Pinpoint the cell where the given text exists, returning its (x, y) midpoint coordinate. 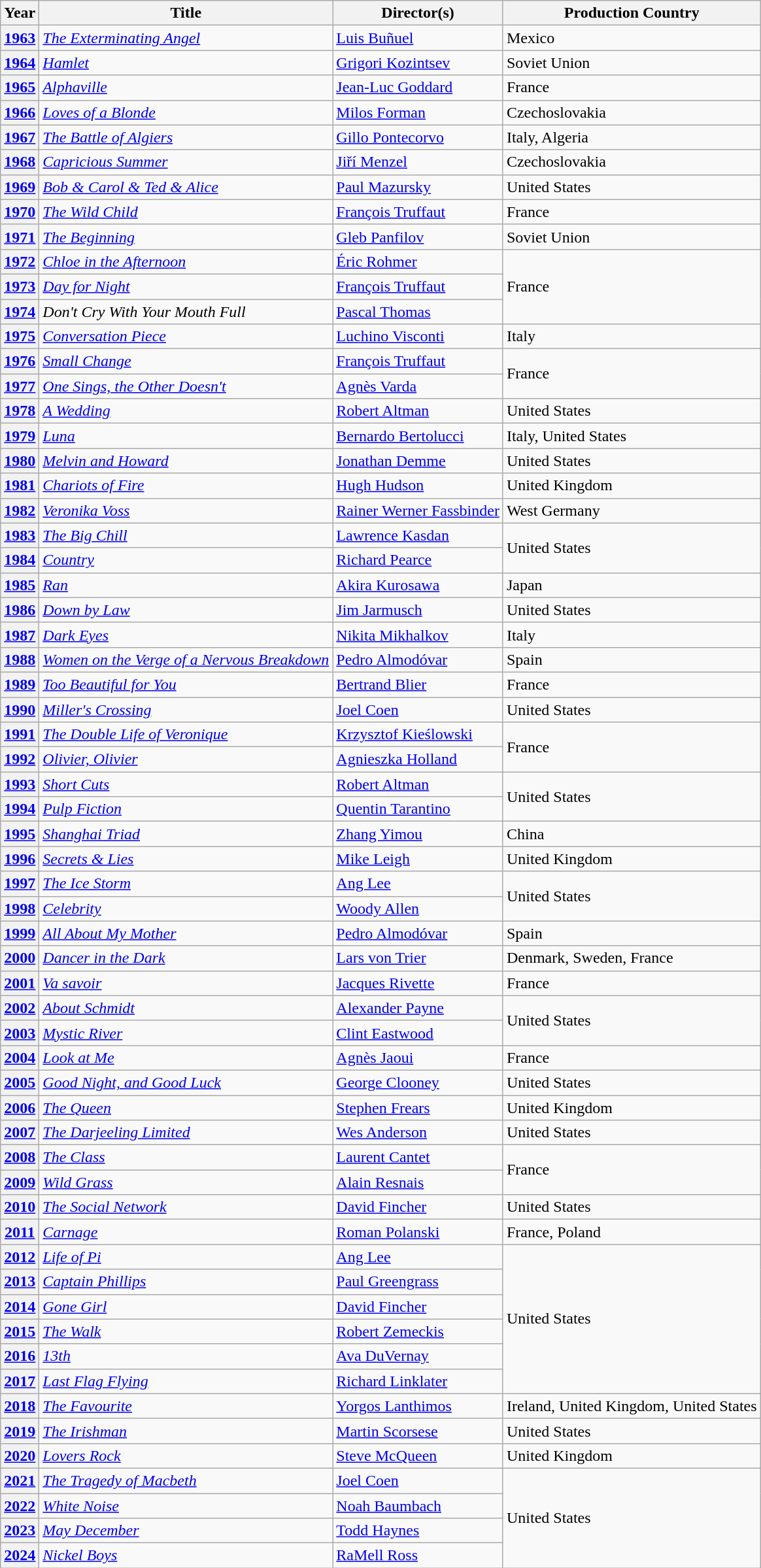
2002 (20, 1008)
Noah Baumbach (418, 1505)
1974 (20, 312)
Miller's Crossing (186, 709)
Conversation Piece (186, 337)
Secrets & Lies (186, 859)
2024 (20, 1556)
Last Flag Flying (186, 1381)
1985 (20, 585)
A Wedding (186, 411)
Year (20, 13)
Carnage (186, 1232)
Chariots of Fire (186, 486)
Ireland, United Kingdom, United States (632, 1406)
The Beginning (186, 237)
The Walk (186, 1331)
Gleb Panfilov (418, 237)
1990 (20, 709)
Mexico (632, 38)
Celebrity (186, 909)
Roman Polanski (418, 1232)
The Wild Child (186, 212)
Va savoir (186, 983)
Don't Cry With Your Mouth Full (186, 312)
The Social Network (186, 1207)
1995 (20, 834)
1986 (20, 610)
RaMell Ross (418, 1556)
Jonathan Demme (418, 461)
1981 (20, 486)
Veronika Voss (186, 510)
Alain Resnais (418, 1182)
1976 (20, 361)
Todd Haynes (418, 1531)
Country (186, 560)
Clint Eastwood (418, 1033)
Éric Rohmer (418, 261)
Lars von Trier (418, 958)
1997 (20, 884)
Bernardo Bertolucci (418, 436)
The Darjeeling Limited (186, 1133)
The Favourite (186, 1406)
2018 (20, 1406)
Shanghai Triad (186, 834)
Pascal Thomas (418, 312)
The Ice Storm (186, 884)
Milos Forman (418, 112)
2005 (20, 1082)
Krzysztof Kieślowski (418, 735)
Gone Girl (186, 1307)
1970 (20, 212)
1999 (20, 933)
Day for Night (186, 286)
Agnieszka Holland (418, 759)
Ava DuVernay (418, 1356)
The Exterminating Angel (186, 38)
Olivier, Olivier (186, 759)
1996 (20, 859)
The Queen (186, 1108)
Wild Grass (186, 1182)
Captain Phillips (186, 1282)
Chloe in the Afternoon (186, 261)
Loves of a Blonde (186, 112)
Alphaville (186, 88)
1983 (20, 535)
2000 (20, 958)
Luna (186, 436)
1980 (20, 461)
Italy, United States (632, 436)
2013 (20, 1282)
Too Beautiful for You (186, 684)
Agnès Varda (418, 386)
Women on the Verge of a Nervous Breakdown (186, 659)
Denmark, Sweden, France (632, 958)
1977 (20, 386)
The Class (186, 1158)
Short Cuts (186, 784)
1972 (20, 261)
Japan (632, 585)
2012 (20, 1257)
Bertrand Blier (418, 684)
2019 (20, 1431)
Zhang Yimou (418, 834)
2006 (20, 1108)
1979 (20, 436)
Laurent Cantet (418, 1158)
Richard Linklater (418, 1381)
The Irishman (186, 1431)
1984 (20, 560)
1967 (20, 137)
1975 (20, 337)
Rainer Werner Fassbinder (418, 510)
Look at Me (186, 1058)
2007 (20, 1133)
2001 (20, 983)
Agnès Jaoui (418, 1058)
Dark Eyes (186, 635)
Steve McQueen (418, 1456)
1987 (20, 635)
Nikita Mikhalkov (418, 635)
Melvin and Howard (186, 461)
Hamlet (186, 63)
Dancer in the Dark (186, 958)
Ran (186, 585)
1993 (20, 784)
China (632, 834)
The Tragedy of Macbeth (186, 1480)
Jean-Luc Goddard (418, 88)
Paul Mazursky (418, 187)
Capricious Summer (186, 162)
Quentin Tarantino (418, 809)
Jiří Menzel (418, 162)
2017 (20, 1381)
Stephen Frears (418, 1108)
France, Poland (632, 1232)
Small Change (186, 361)
All About My Mother (186, 933)
2020 (20, 1456)
Bob & Carol & Ted & Alice (186, 187)
West Germany (632, 510)
Mystic River (186, 1033)
1964 (20, 63)
Nickel Boys (186, 1556)
1994 (20, 809)
Production Country (632, 13)
1982 (20, 510)
1973 (20, 286)
1998 (20, 909)
Alexander Payne (418, 1008)
Grigori Kozintsev (418, 63)
Luchino Visconti (418, 337)
2009 (20, 1182)
Director(s) (418, 13)
White Noise (186, 1505)
1969 (20, 187)
2010 (20, 1207)
13th (186, 1356)
One Sings, the Other Doesn't (186, 386)
1978 (20, 411)
The Double Life of Veronique (186, 735)
George Clooney (418, 1082)
1992 (20, 759)
Mike Leigh (418, 859)
Pulp Fiction (186, 809)
1966 (20, 112)
Woody Allen (418, 909)
Life of Pi (186, 1257)
1968 (20, 162)
2008 (20, 1158)
Jacques Rivette (418, 983)
1989 (20, 684)
The Big Chill (186, 535)
2004 (20, 1058)
2016 (20, 1356)
Richard Pearce (418, 560)
1991 (20, 735)
May December (186, 1531)
Robert Zemeckis (418, 1331)
Lawrence Kasdan (418, 535)
Martin Scorsese (418, 1431)
2022 (20, 1505)
Wes Anderson (418, 1133)
2011 (20, 1232)
Yorgos Lanthimos (418, 1406)
The Battle of Algiers (186, 137)
1963 (20, 38)
2014 (20, 1307)
Akira Kurosawa (418, 585)
Lovers Rock (186, 1456)
About Schmidt (186, 1008)
Hugh Hudson (418, 486)
Good Night, and Good Luck (186, 1082)
Paul Greengrass (418, 1282)
1988 (20, 659)
Jim Jarmusch (418, 610)
Luis Buñuel (418, 38)
Down by Law (186, 610)
1971 (20, 237)
2023 (20, 1531)
2003 (20, 1033)
1965 (20, 88)
2015 (20, 1331)
Italy, Algeria (632, 137)
Title (186, 13)
2021 (20, 1480)
Gillo Pontecorvo (418, 137)
